From the cell containing the given text, extract its center point as [X, Y] coordinate. 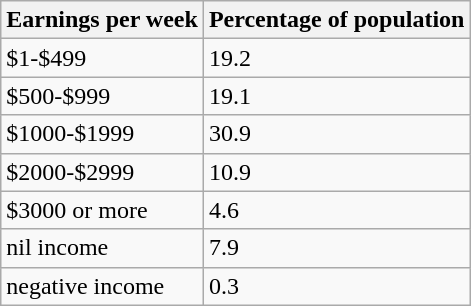
7.9 [336, 248]
$500-$999 [102, 96]
4.6 [336, 210]
19.2 [336, 58]
$1000-$1999 [102, 134]
$1-$499 [102, 58]
0.3 [336, 286]
10.9 [336, 172]
19.1 [336, 96]
$2000-$2999 [102, 172]
nil income [102, 248]
Earnings per week [102, 20]
$3000 or more [102, 210]
Percentage of population [336, 20]
30.9 [336, 134]
negative income [102, 286]
